Return the (X, Y) coordinate for the center point of the cell that contains the specified text.  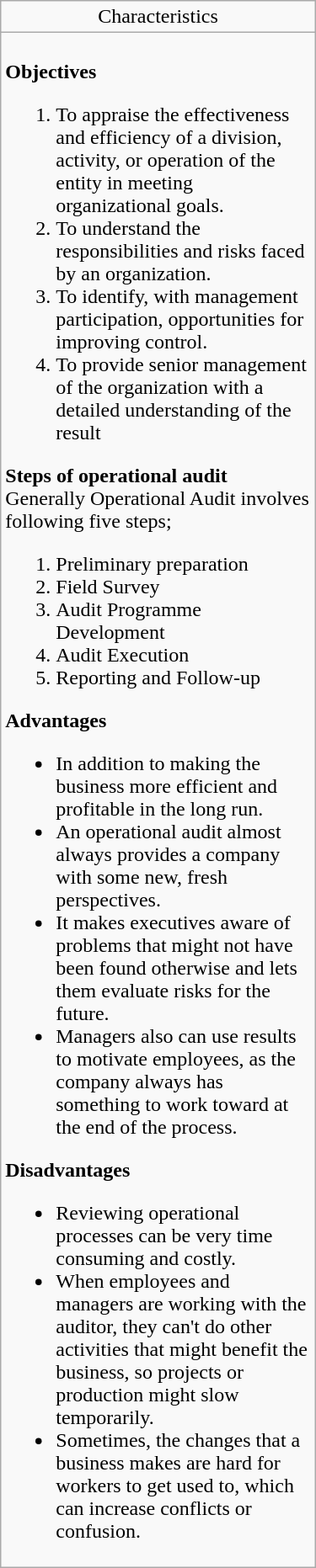
Characteristics (158, 17)
